Capture the cell that displays the provided text and extract its [X, Y] central coordinate. 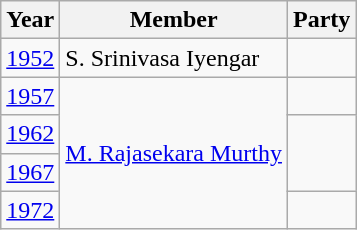
Party [321, 20]
Member [174, 20]
M. Rajasekara Murthy [174, 153]
1967 [30, 172]
1972 [30, 210]
1962 [30, 134]
S. Srinivasa Iyengar [174, 58]
1952 [30, 58]
Year [30, 20]
1957 [30, 96]
